Output the [x, y] coordinate of the center of the cell containing the given text.  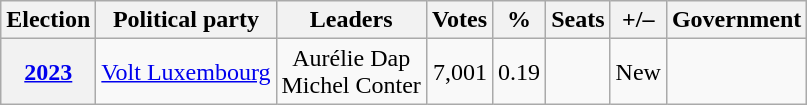
Volt Luxembourg [186, 72]
% [520, 20]
Votes [459, 20]
New [638, 72]
Leaders [351, 20]
Aurélie DapMichel Conter [351, 72]
2023 [48, 72]
Seats [578, 20]
Political party [186, 20]
0.19 [520, 72]
Election [48, 20]
+/– [638, 20]
7,001 [459, 72]
Government [736, 20]
